Identify which cell holds the provided text, then report its [x, y] central coordinate. 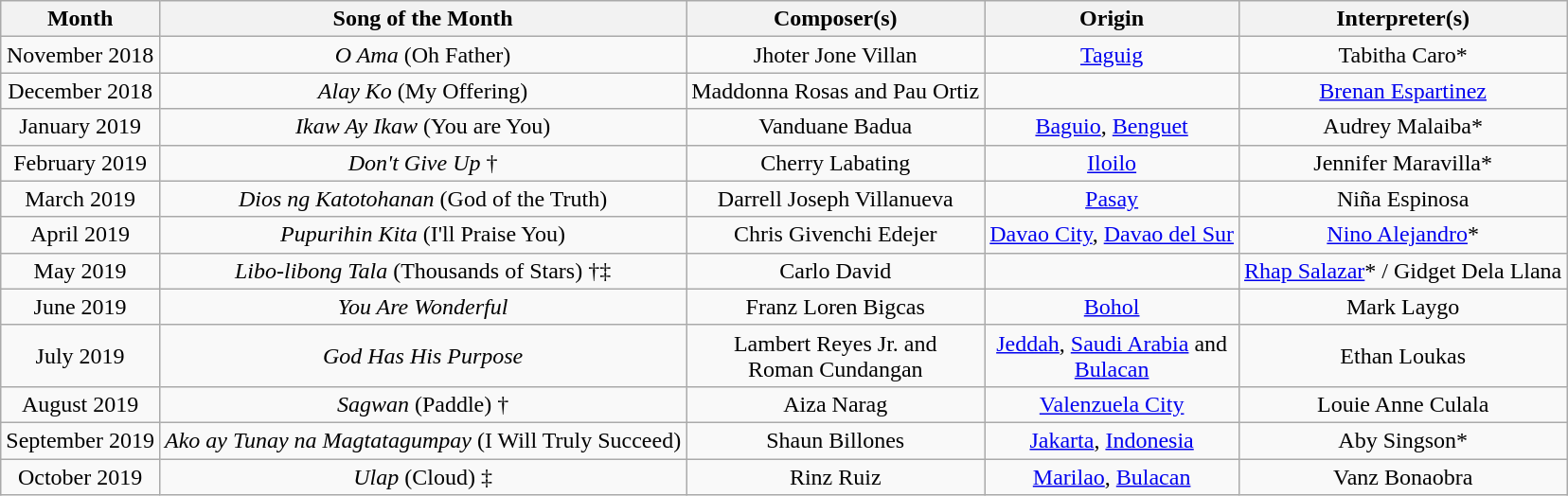
Iloilo [1112, 163]
Carlo David [835, 271]
Ethan Loukas [1403, 356]
Baguio, Benguet [1112, 127]
October 2019 [80, 476]
Valenzuela City [1112, 404]
God Has His Purpose [422, 356]
Libo-libong Tala (Thousands of Stars) †‡ [422, 271]
Month [80, 19]
Jennifer Maravilla* [1403, 163]
Ako ay Tunay na Magtatagumpay (I Will Truly Succeed) [422, 440]
Chris Givenchi Edejer [835, 235]
Mark Laygo [1403, 307]
August 2019 [80, 404]
Rinz Ruiz [835, 476]
Composer(s) [835, 19]
January 2019 [80, 127]
Darrell Joseph Villanueva [835, 199]
Franz Loren Bigcas [835, 307]
Ikaw Ay Ikaw (You are You) [422, 127]
June 2019 [80, 307]
Jeddah, Saudi Arabia andBulacan [1112, 356]
Alay Ko (My Offering) [422, 91]
Brenan Espartinez [1403, 91]
Maddonna Rosas and Pau Ortiz [835, 91]
You Are Wonderful [422, 307]
Tabitha Caro* [1403, 55]
February 2019 [80, 163]
Song of the Month [422, 19]
Sagwan (Paddle) † [422, 404]
Bohol [1112, 307]
Dios ng Katotohanan (God of the Truth) [422, 199]
Nino Alejandro* [1403, 235]
Shaun Billones [835, 440]
Don't Give Up † [422, 163]
Cherry Labating [835, 163]
July 2019 [80, 356]
Aby Singson* [1403, 440]
Pasay [1112, 199]
Jakarta, Indonesia [1112, 440]
Vanduane Badua [835, 127]
Vanz Bonaobra [1403, 476]
Louie Anne Culala [1403, 404]
December 2018 [80, 91]
Davao City, Davao del Sur [1112, 235]
April 2019 [80, 235]
Pupurihin Kita (I'll Praise You) [422, 235]
Rhap Salazar* / Gidget Dela Llana [1403, 271]
Marilao, Bulacan [1112, 476]
Lambert Reyes Jr. andRoman Cundangan [835, 356]
May 2019 [80, 271]
Jhoter Jone Villan [835, 55]
Ulap (Cloud) ‡ [422, 476]
Aiza Narag [835, 404]
March 2019 [80, 199]
Audrey Malaiba* [1403, 127]
September 2019 [80, 440]
Interpreter(s) [1403, 19]
Origin [1112, 19]
O Ama (Oh Father) [422, 55]
November 2018 [80, 55]
Taguig [1112, 55]
Niña Espinosa [1403, 199]
